Identify which cell holds the provided text, then report its [x, y] central coordinate. 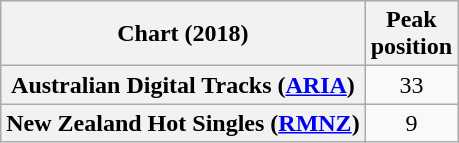
New Zealand Hot Singles (RMNZ) [183, 123]
Australian Digital Tracks (ARIA) [183, 85]
Peak position [411, 34]
33 [411, 85]
9 [411, 123]
Chart (2018) [183, 34]
